Locate the cell with the specified text and output its [x, y] center coordinate. 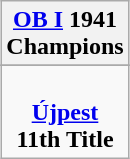
Újpest11th Title [65, 112]
OB I 1941Champions [65, 34]
